Return (X, Y) of the center of cell containing provided text 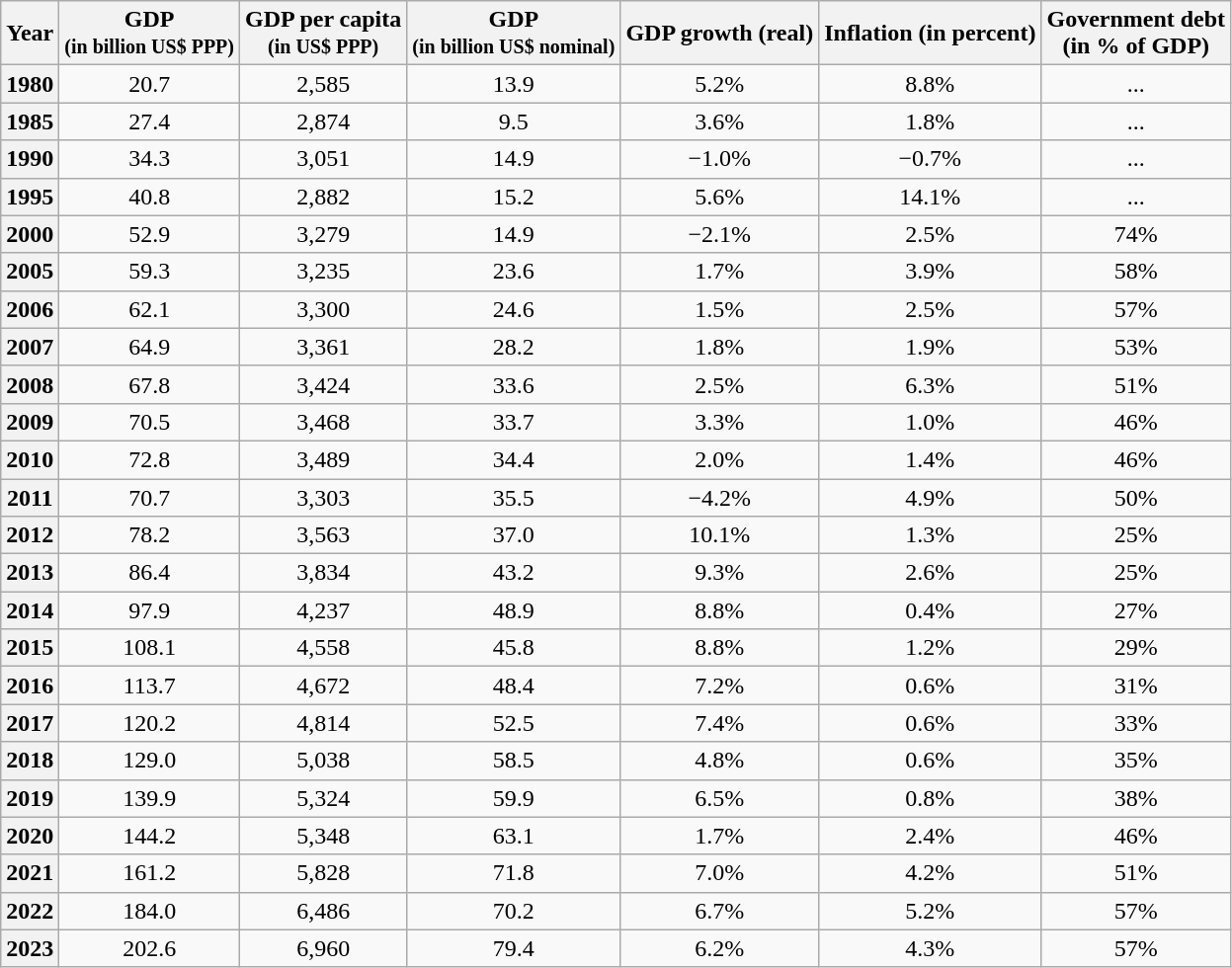
2007 (30, 347)
58.5 (514, 761)
1990 (30, 159)
7.4% (719, 723)
20.7 (150, 84)
4.8% (719, 761)
4.2% (931, 873)
120.2 (150, 723)
2008 (30, 384)
7.2% (719, 686)
6.5% (719, 798)
Inflation (in percent) (931, 34)
33.6 (514, 384)
24.6 (514, 309)
74% (1136, 234)
7.0% (719, 873)
86.4 (150, 573)
2020 (30, 836)
53% (1136, 347)
6,960 (324, 948)
2.0% (719, 459)
2011 (30, 497)
GDP(in billion US$ PPP) (150, 34)
5,038 (324, 761)
202.6 (150, 948)
1.3% (931, 535)
63.1 (514, 836)
3,051 (324, 159)
3,424 (324, 384)
6.3% (931, 384)
5.6% (719, 197)
35% (1136, 761)
58% (1136, 272)
0.8% (931, 798)
3,235 (324, 272)
3,563 (324, 535)
3,300 (324, 309)
72.8 (150, 459)
9.5 (514, 121)
27% (1136, 610)
144.2 (150, 836)
78.2 (150, 535)
3.3% (719, 422)
33.7 (514, 422)
3,468 (324, 422)
4,672 (324, 686)
48.9 (514, 610)
70.2 (514, 911)
1.4% (931, 459)
3.6% (719, 121)
40.8 (150, 197)
2016 (30, 686)
2014 (30, 610)
1995 (30, 197)
3.9% (931, 272)
50% (1136, 497)
−4.2% (719, 497)
2023 (30, 948)
59.3 (150, 272)
2009 (30, 422)
2012 (30, 535)
2015 (30, 648)
2017 (30, 723)
3,279 (324, 234)
62.1 (150, 309)
GDP growth (real) (719, 34)
1.0% (931, 422)
−2.1% (719, 234)
2013 (30, 573)
3,834 (324, 573)
GDP (in billion US$ nominal) (514, 34)
6.7% (719, 911)
59.9 (514, 798)
34.3 (150, 159)
0.4% (931, 610)
6,486 (324, 911)
161.2 (150, 873)
2010 (30, 459)
2018 (30, 761)
10.1% (719, 535)
3,361 (324, 347)
9.3% (719, 573)
2000 (30, 234)
2,585 (324, 84)
139.9 (150, 798)
−0.7% (931, 159)
35.5 (514, 497)
34.4 (514, 459)
5,828 (324, 873)
29% (1136, 648)
64.9 (150, 347)
3,489 (324, 459)
15.2 (514, 197)
Government debt (in % of GDP) (1136, 34)
4,814 (324, 723)
1.5% (719, 309)
38% (1136, 798)
113.7 (150, 686)
2005 (30, 272)
4.9% (931, 497)
GDP per capita(in US$ PPP) (324, 34)
2.6% (931, 573)
4,237 (324, 610)
70.7 (150, 497)
97.9 (150, 610)
2,882 (324, 197)
1985 (30, 121)
129.0 (150, 761)
2022 (30, 911)
4.3% (931, 948)
2021 (30, 873)
2,874 (324, 121)
23.6 (514, 272)
14.1% (931, 197)
1.2% (931, 648)
43.2 (514, 573)
71.8 (514, 873)
4,558 (324, 648)
48.4 (514, 686)
31% (1136, 686)
108.1 (150, 648)
2006 (30, 309)
52.9 (150, 234)
Year (30, 34)
−1.0% (719, 159)
45.8 (514, 648)
5,324 (324, 798)
37.0 (514, 535)
67.8 (150, 384)
52.5 (514, 723)
27.4 (150, 121)
2019 (30, 798)
33% (1136, 723)
3,303 (324, 497)
6.2% (719, 948)
184.0 (150, 911)
1.9% (931, 347)
70.5 (150, 422)
79.4 (514, 948)
5,348 (324, 836)
28.2 (514, 347)
1980 (30, 84)
2.4% (931, 836)
13.9 (514, 84)
